Scan for the cell matching the given text and deliver its (X, Y) coordinate at center. 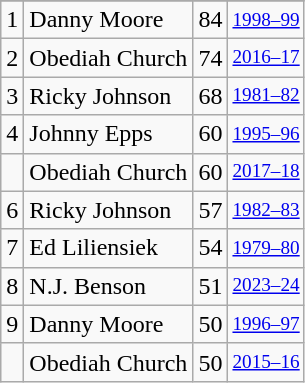
1996–97 (266, 324)
1998–99 (266, 20)
7 (12, 248)
1979–80 (266, 248)
54 (210, 248)
1981–82 (266, 96)
74 (210, 58)
2017–18 (266, 172)
1995–96 (266, 134)
Ed Liliensiek (108, 248)
68 (210, 96)
2023–24 (266, 286)
2 (12, 58)
3 (12, 96)
51 (210, 286)
N.J. Benson (108, 286)
1 (12, 20)
4 (12, 134)
2015–16 (266, 362)
1982–83 (266, 210)
9 (12, 324)
6 (12, 210)
2016–17 (266, 58)
8 (12, 286)
57 (210, 210)
Johnny Epps (108, 134)
84 (210, 20)
